Find where the given text appears and provide that cell's center as [x, y] coordinate. 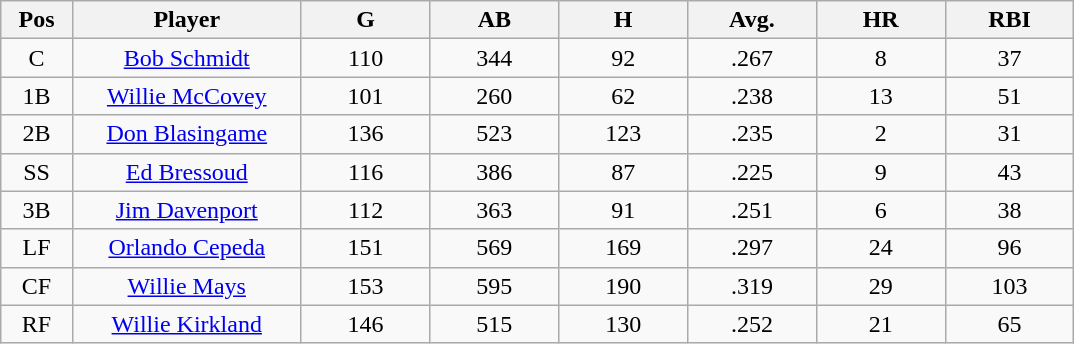
136 [366, 134]
65 [1010, 324]
51 [1010, 96]
344 [494, 58]
.235 [752, 134]
Avg. [752, 20]
595 [494, 286]
96 [1010, 248]
116 [366, 172]
2 [880, 134]
130 [624, 324]
1B [37, 96]
101 [366, 96]
21 [880, 324]
RBI [1010, 20]
.297 [752, 248]
.267 [752, 58]
91 [624, 210]
HR [880, 20]
Orlando Cepeda [186, 248]
146 [366, 324]
Pos [37, 20]
523 [494, 134]
H [624, 20]
153 [366, 286]
110 [366, 58]
569 [494, 248]
.251 [752, 210]
13 [880, 96]
G [366, 20]
Jim Davenport [186, 210]
515 [494, 324]
103 [1010, 286]
151 [366, 248]
24 [880, 248]
AB [494, 20]
29 [880, 286]
62 [624, 96]
31 [1010, 134]
RF [37, 324]
8 [880, 58]
C [37, 58]
Ed Bressoud [186, 172]
123 [624, 134]
.252 [752, 324]
.319 [752, 286]
169 [624, 248]
CF [37, 286]
112 [366, 210]
Player [186, 20]
6 [880, 210]
3B [37, 210]
190 [624, 286]
37 [1010, 58]
9 [880, 172]
.225 [752, 172]
Don Blasingame [186, 134]
87 [624, 172]
Willie Mays [186, 286]
43 [1010, 172]
363 [494, 210]
Bob Schmidt [186, 58]
Willie McCovey [186, 96]
92 [624, 58]
386 [494, 172]
SS [37, 172]
LF [37, 248]
38 [1010, 210]
260 [494, 96]
.238 [752, 96]
2B [37, 134]
Willie Kirkland [186, 324]
